Output the (x, y) coordinate of the center of the cell containing the given text.  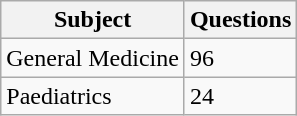
24 (240, 96)
Questions (240, 20)
Subject (93, 20)
96 (240, 58)
Paediatrics (93, 96)
General Medicine (93, 58)
